Provide the [x, y] coordinate of the cell's center where the given text is located.  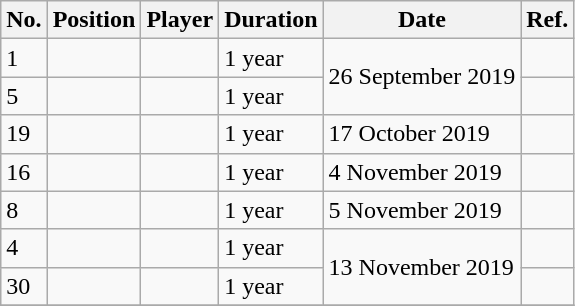
Date [422, 20]
19 [24, 134]
Player [180, 20]
16 [24, 172]
17 October 2019 [422, 134]
1 [24, 58]
13 November 2019 [422, 267]
Position [94, 20]
No. [24, 20]
26 September 2019 [422, 77]
Duration [271, 20]
5 November 2019 [422, 210]
Ref. [548, 20]
5 [24, 96]
4 November 2019 [422, 172]
30 [24, 286]
8 [24, 210]
4 [24, 248]
